Find where the given text appears and provide that cell's center as [X, Y] coordinate. 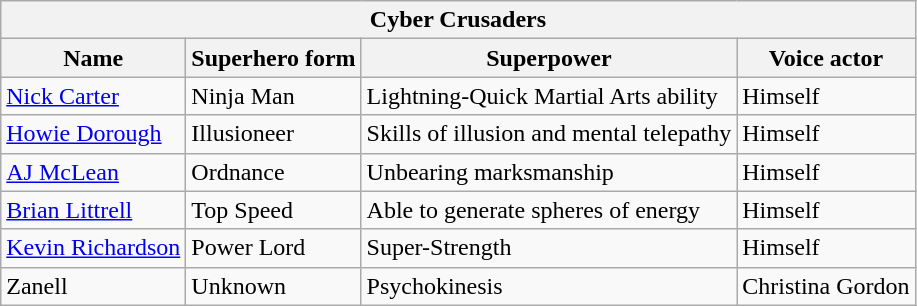
Name [94, 58]
Superhero form [274, 58]
Cyber Crusaders [458, 20]
Able to generate spheres of energy [549, 210]
Unknown [274, 286]
Power Lord [274, 248]
Brian Littrell [94, 210]
Superpower [549, 58]
Skills of illusion and mental telepathy [549, 134]
Psychokinesis [549, 286]
Voice actor [826, 58]
Unbearing marksmanship [549, 172]
Nick Carter [94, 96]
Zanell [94, 286]
AJ McLean [94, 172]
Christina Gordon [826, 286]
Ninja Man [274, 96]
Kevin Richardson [94, 248]
Lightning-Quick Martial Arts ability [549, 96]
Top Speed [274, 210]
Illusioneer [274, 134]
Howie Dorough [94, 134]
Ordnance [274, 172]
Super-Strength [549, 248]
